Determine the [X, Y] coordinate at the center of the cell enclosing the given text.  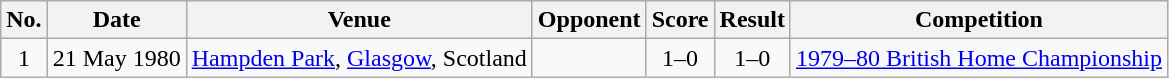
Date [116, 20]
1 [24, 58]
21 May 1980 [116, 58]
Score [680, 20]
Competition [978, 20]
Result [752, 20]
Venue [359, 20]
1979–80 British Home Championship [978, 58]
Hampden Park, Glasgow, Scotland [359, 58]
No. [24, 20]
Opponent [589, 20]
